Identify which cell holds the provided text, then report its [X, Y] central coordinate. 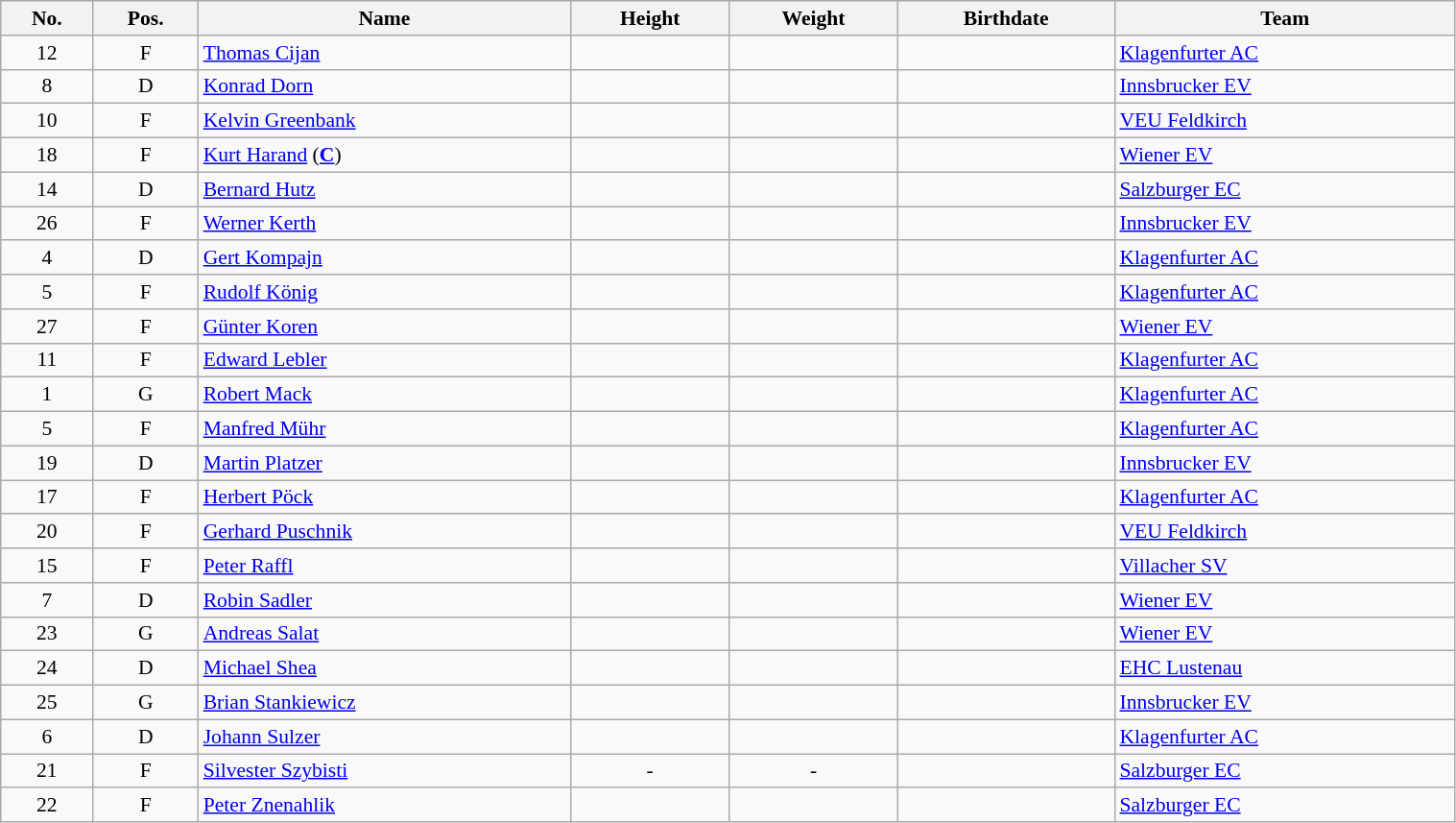
Kurt Harand (C) [384, 156]
Silvester Szybisti [384, 771]
Herbert Pöck [384, 497]
6 [47, 737]
19 [47, 463]
Andreas Salat [384, 634]
Name [384, 18]
Martin Platzer [384, 463]
Gerhard Puschnik [384, 532]
EHC Lustenau [1284, 668]
Edward Lebler [384, 360]
Kelvin Greenbank [384, 121]
8 [47, 86]
Villacher SV [1284, 566]
Birthdate [1006, 18]
24 [47, 668]
11 [47, 360]
No. [47, 18]
22 [47, 806]
Peter Znenahlik [384, 806]
12 [47, 53]
17 [47, 497]
Rudolf König [384, 292]
23 [47, 634]
Weight [813, 18]
14 [47, 189]
7 [47, 600]
Robert Mack [384, 395]
Gert Kompajn [384, 258]
Pos. [146, 18]
Manfred Mühr [384, 429]
18 [47, 156]
4 [47, 258]
Konrad Dorn [384, 86]
Thomas Cijan [384, 53]
21 [47, 771]
Height [650, 18]
Michael Shea [384, 668]
15 [47, 566]
25 [47, 703]
Peter Raffl [384, 566]
1 [47, 395]
10 [47, 121]
Robin Sadler [384, 600]
Brian Stankiewicz [384, 703]
Team [1284, 18]
Johann Sulzer [384, 737]
27 [47, 327]
Günter Koren [384, 327]
Bernard Hutz [384, 189]
26 [47, 224]
Werner Kerth [384, 224]
20 [47, 532]
